Search for the cell housing the specified text and yield its [x, y] center coordinate. 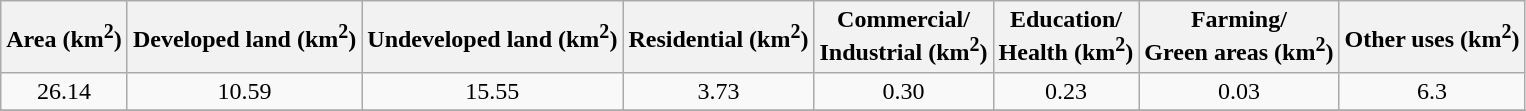
0.03 [1239, 91]
3.73 [718, 91]
Area (km2) [64, 37]
0.30 [904, 91]
Education/ Health (km2) [1066, 37]
Developed land (km2) [244, 37]
Undeveloped land (km2) [492, 37]
Commercial/ Industrial (km2) [904, 37]
6.3 [1432, 91]
Farming/ Green areas (km2) [1239, 37]
10.59 [244, 91]
Other uses (km2) [1432, 37]
26.14 [64, 91]
Residential (km2) [718, 37]
15.55 [492, 91]
0.23 [1066, 91]
